Pinpoint the cell where the given text exists, returning its (x, y) midpoint coordinate. 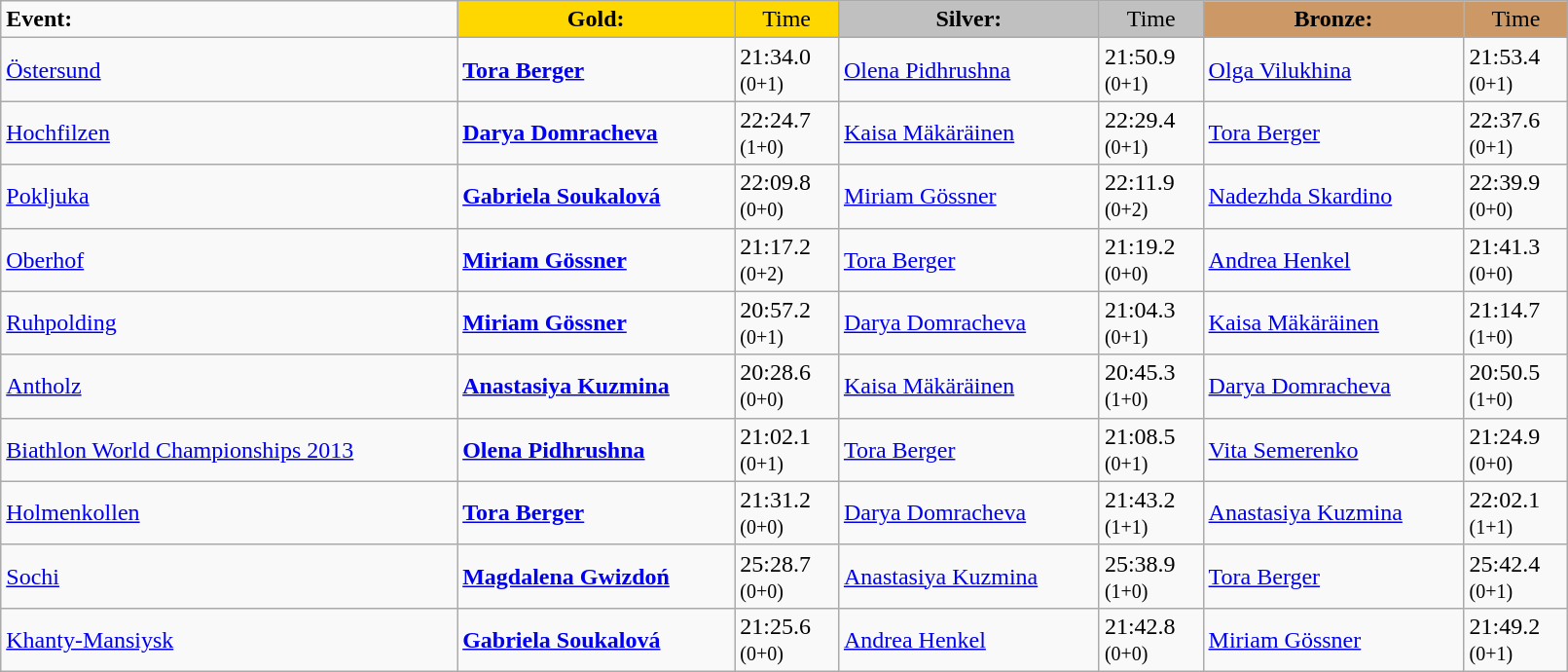
22:39.9(0+0) (1516, 197)
Oberhof (230, 259)
20:45.3(1+0) (1150, 386)
21:24.9 (0+0) (1516, 450)
20:28.6(0+0) (786, 386)
22:24.7(1+0) (786, 132)
21:41.3(0+0) (1516, 259)
Antholz (230, 386)
Vita Semerenko (1333, 450)
21:34.0 (0+1) (786, 70)
Pokljuka (230, 197)
22:11.9(0+2) (1150, 197)
Magdalena Gwizdoń (596, 577)
Silver: (968, 19)
21:19.2(0+0) (1150, 259)
21:31.2 (0+0) (786, 512)
21:43.2(1+1) (1150, 512)
Östersund (230, 70)
22:29.4(0+1) (1150, 132)
21:04.3(0+1) (1150, 323)
21:53.4 (0+1) (1516, 70)
Biathlon World Championships 2013 (230, 450)
Holmenkollen (230, 512)
Gold: (596, 19)
25:28.7 (0+0) (786, 577)
Event: (230, 19)
20:57.2(0+1) (786, 323)
Ruhpolding (230, 323)
21:02.1 (0+1) (786, 450)
25:42.4 (0+1) (1516, 577)
25:38.9(1+0) (1150, 577)
21:08.5(0+1) (1150, 450)
21:17.2(0+2) (786, 259)
Hochfilzen (230, 132)
Bronze: (1333, 19)
Nadezhda Skardino (1333, 197)
22:37.6(0+1) (1516, 132)
21:50.9 (0+1) (1150, 70)
Olga Vilukhina (1333, 70)
22:02.1(1+1) (1516, 512)
21:25.6(0+0) (786, 639)
21:42.8(0+0) (1150, 639)
21:14.7(1+0) (1516, 323)
20:50.5(1+0) (1516, 386)
21:49.2(0+1) (1516, 639)
22:09.8(0+0) (786, 197)
Khanty-Mansiysk (230, 639)
Sochi (230, 577)
